Pinpoint the cell where the given text exists, returning its (X, Y) midpoint coordinate. 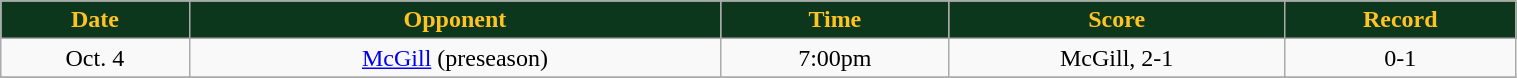
Time (835, 20)
Record (1400, 20)
Score (1117, 20)
McGill (preseason) (455, 58)
7:00pm (835, 58)
McGill, 2-1 (1117, 58)
0-1 (1400, 58)
Oct. 4 (95, 58)
Opponent (455, 20)
Date (95, 20)
